Return (X, Y) of the center of cell containing provided text 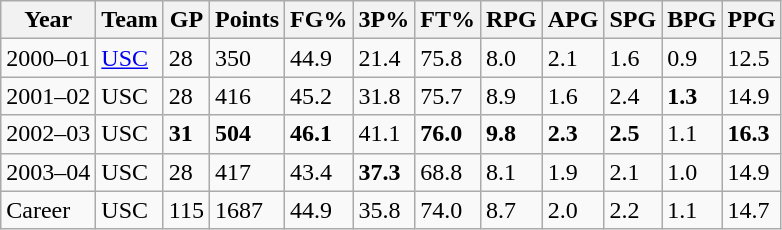
SPG (633, 20)
1.3 (692, 96)
Team (130, 20)
76.0 (448, 134)
68.8 (448, 172)
FT% (448, 20)
2000–01 (48, 58)
1687 (248, 210)
2003–04 (48, 172)
31 (186, 134)
12.5 (752, 58)
APG (573, 20)
BPG (692, 20)
8.0 (511, 58)
31.8 (384, 96)
9.8 (511, 134)
GP (186, 20)
RPG (511, 20)
0.9 (692, 58)
46.1 (319, 134)
75.7 (448, 96)
45.2 (319, 96)
504 (248, 134)
115 (186, 210)
FG% (319, 20)
Year (48, 20)
21.4 (384, 58)
416 (248, 96)
2.2 (633, 210)
2.0 (573, 210)
14.7 (752, 210)
Career (48, 210)
8.1 (511, 172)
PPG (752, 20)
43.4 (319, 172)
75.8 (448, 58)
35.8 (384, 210)
2.4 (633, 96)
8.9 (511, 96)
8.7 (511, 210)
Points (248, 20)
41.1 (384, 134)
16.3 (752, 134)
2.3 (573, 134)
350 (248, 58)
3P% (384, 20)
2001–02 (48, 96)
1.0 (692, 172)
2002–03 (48, 134)
2.5 (633, 134)
417 (248, 172)
1.9 (573, 172)
74.0 (448, 210)
37.3 (384, 172)
